Capture the cell that displays the provided text and extract its [X, Y] central coordinate. 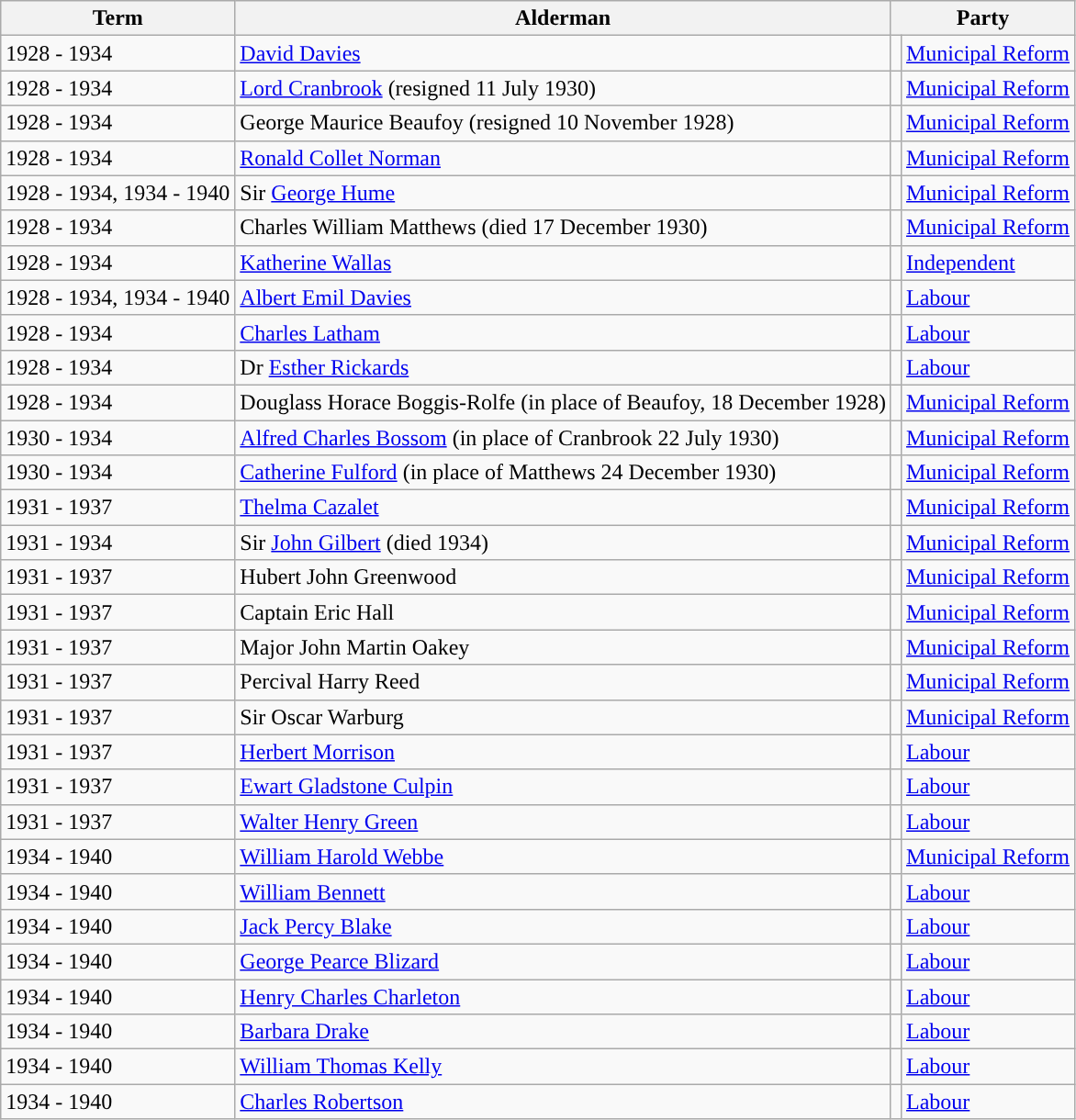
George Pearce Blizard [564, 961]
Barbara Drake [564, 1032]
Lord Cranbrook (resigned 11 July 1930) [564, 88]
Independent [988, 263]
Charles Robertson [564, 1102]
William Thomas Kelly [564, 1067]
Walter Henry Green [564, 822]
Catherine Fulford (in place of Matthews 24 December 1930) [564, 473]
Thelma Cazalet [564, 508]
Albert Emil Davies [564, 297]
Alfred Charles Bossom (in place of Cranbrook 22 July 1930) [564, 438]
Douglass Horace Boggis-Rolfe (in place of Beaufoy, 18 December 1928) [564, 402]
Percival Harry Reed [564, 682]
William Harold Webbe [564, 857]
Henry Charles Charleton [564, 996]
Alderman [564, 18]
George Maurice Beaufoy (resigned 10 November 1928) [564, 123]
David Davies [564, 53]
Charles Latham [564, 332]
Captain Eric Hall [564, 612]
Party [982, 18]
Charles William Matthews (died 17 December 1930) [564, 228]
Term [118, 18]
Katherine Wallas [564, 263]
William Bennett [564, 891]
Major John Martin Oakey [564, 647]
Jack Percy Blake [564, 926]
Sir John Gilbert (died 1934) [564, 543]
Sir George Hume [564, 193]
Herbert Morrison [564, 752]
Ewart Gladstone Culpin [564, 787]
Hubert John Greenwood [564, 577]
Sir Oscar Warburg [564, 717]
Ronald Collet Norman [564, 158]
1931 - 1934 [118, 543]
Dr Esther Rickards [564, 367]
